Find where the given text appears and provide that cell's center as (x, y) coordinate. 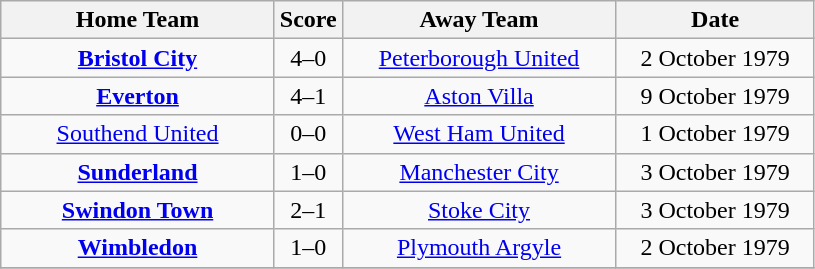
Wimbledon (138, 248)
Manchester City (479, 172)
Aston Villa (479, 96)
West Ham United (479, 134)
Sunderland (138, 172)
2–1 (308, 210)
Everton (138, 96)
Away Team (479, 20)
Southend United (138, 134)
4–0 (308, 58)
1 October 1979 (716, 134)
9 October 1979 (716, 96)
Date (716, 20)
Peterborough United (479, 58)
Home Team (138, 20)
Plymouth Argyle (479, 248)
0–0 (308, 134)
Bristol City (138, 58)
4–1 (308, 96)
Stoke City (479, 210)
Score (308, 20)
Swindon Town (138, 210)
